Provide the (X, Y) coordinate of the cell's center where the given text is located.  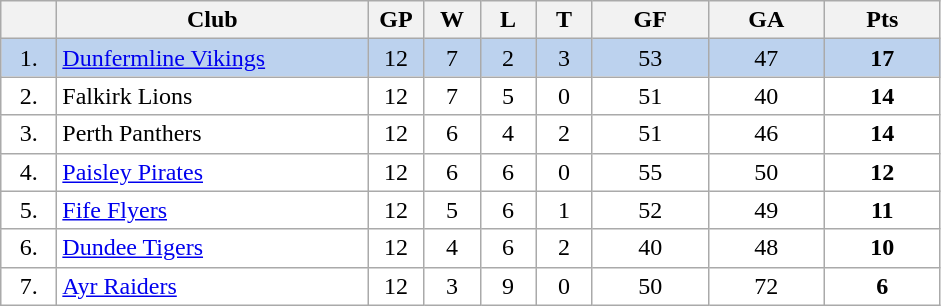
5. (29, 210)
Fife Flyers (212, 210)
7. (29, 286)
10 (882, 248)
Paisley Pirates (212, 172)
17 (882, 58)
Dunfermline Vikings (212, 58)
6. (29, 248)
55 (650, 172)
GF (650, 20)
Club (212, 20)
47 (766, 58)
GA (766, 20)
11 (882, 210)
1 (564, 210)
1. (29, 58)
W (452, 20)
T (564, 20)
L (508, 20)
Dundee Tigers (212, 248)
48 (766, 248)
9 (508, 286)
52 (650, 210)
Perth Panthers (212, 134)
3. (29, 134)
49 (766, 210)
Ayr Raiders (212, 286)
2. (29, 96)
Falkirk Lions (212, 96)
53 (650, 58)
46 (766, 134)
Pts (882, 20)
4. (29, 172)
GP (396, 20)
72 (766, 286)
